Search for the cell housing the specified text and yield its (x, y) center coordinate. 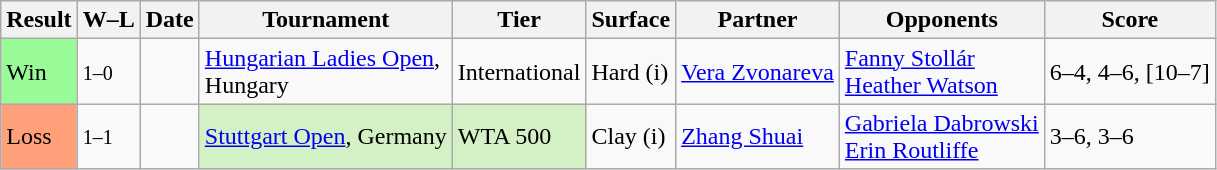
Opponents (942, 20)
Hard (i) (631, 72)
W–L (108, 20)
Vera Zvonareva (758, 72)
WTA 500 (519, 136)
Win (39, 72)
Stuttgart Open, Germany (326, 136)
Fanny Stollár Heather Watson (942, 72)
6–4, 4–6, [10–7] (1130, 72)
1–1 (108, 136)
3–6, 3–6 (1130, 136)
Loss (39, 136)
1–0 (108, 72)
Surface (631, 20)
Result (39, 20)
Hungarian Ladies Open, Hungary (326, 72)
Date (170, 20)
Score (1130, 20)
Partner (758, 20)
Tier (519, 20)
Gabriela Dabrowski Erin Routliffe (942, 136)
Zhang Shuai (758, 136)
Clay (i) (631, 136)
International (519, 72)
Tournament (326, 20)
